Determine the (x, y) coordinate at the center of the cell enclosing the given text.  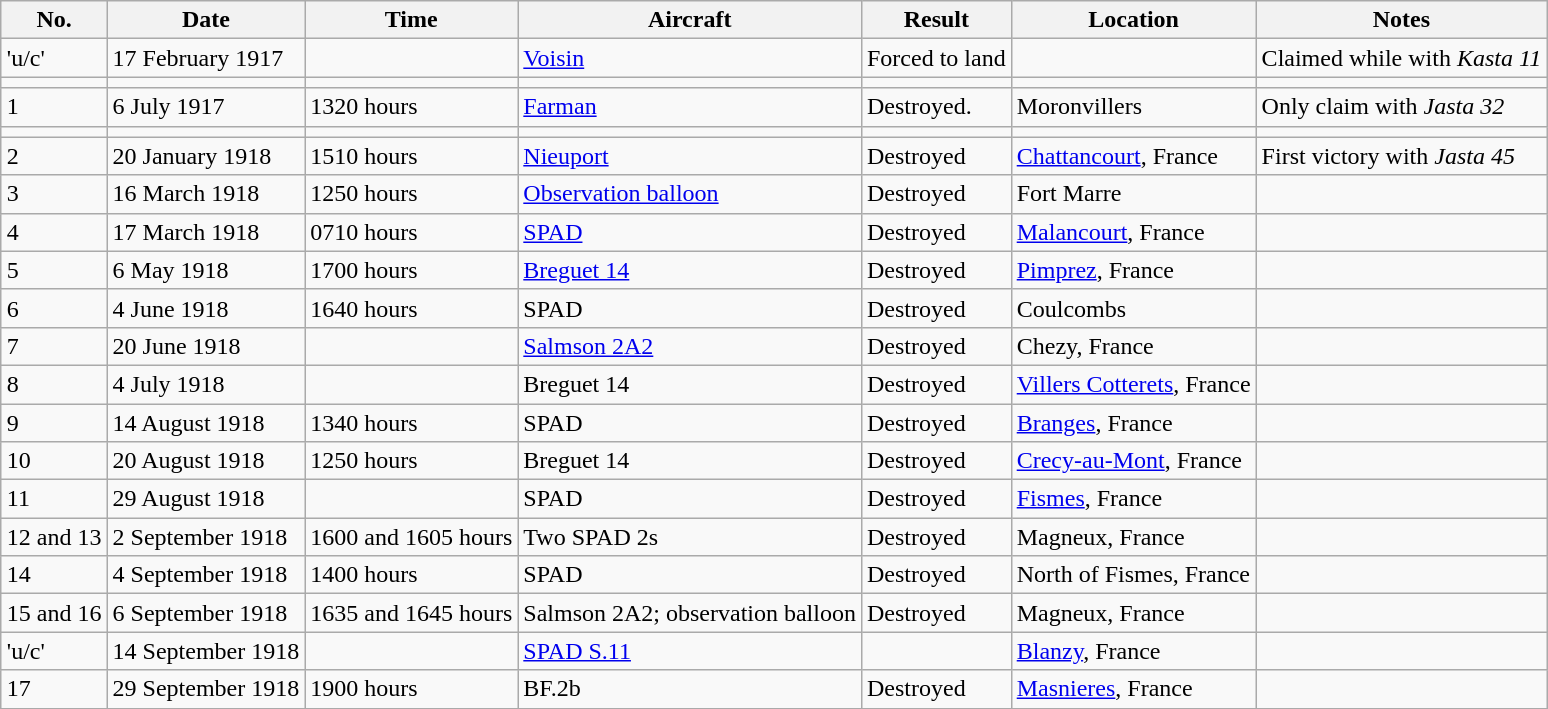
Fort Marre (1134, 194)
4 September 1918 (206, 575)
Date (206, 20)
Result (936, 20)
Farman (690, 107)
Coulcombs (1134, 308)
2 (54, 156)
20 January 1918 (206, 156)
29 August 1918 (206, 499)
1320 hours (412, 107)
Destroyed. (936, 107)
1640 hours (412, 308)
2 September 1918 (206, 537)
SPAD S.11 (690, 651)
9 (54, 423)
Blanzy, France (1134, 651)
17 (54, 689)
Crecy-au-Mont, France (1134, 461)
Only claim with Jasta 32 (1402, 107)
7 (54, 346)
Masnieres, France (1134, 689)
1400 hours (412, 575)
16 March 1918 (206, 194)
Moronvillers (1134, 107)
8 (54, 384)
14 August 1918 (206, 423)
4 June 1918 (206, 308)
Fismes, France (1134, 499)
17 February 1917 (206, 58)
Salmson 2A2; observation balloon (690, 613)
20 June 1918 (206, 346)
11 (54, 499)
4 July 1918 (206, 384)
12 and 13 (54, 537)
14 September 1918 (206, 651)
North of Fismes, France (1134, 575)
Location (1134, 20)
1700 hours (412, 270)
Malancourt, France (1134, 232)
Observation balloon (690, 194)
0710 hours (412, 232)
5 (54, 270)
Voisin (690, 58)
Claimed while with Kasta 11 (1402, 58)
Forced to land (936, 58)
1 (54, 107)
First victory with Jasta 45 (1402, 156)
No. (54, 20)
6 (54, 308)
6 September 1918 (206, 613)
1635 and 1645 hours (412, 613)
BF.2b (690, 689)
Villers Cotterets, France (1134, 384)
10 (54, 461)
Notes (1402, 20)
Two SPAD 2s (690, 537)
29 September 1918 (206, 689)
Chezy, France (1134, 346)
Aircraft (690, 20)
1600 and 1605 hours (412, 537)
20 August 1918 (206, 461)
3 (54, 194)
14 (54, 575)
Salmson 2A2 (690, 346)
Branges, France (1134, 423)
15 and 16 (54, 613)
1340 hours (412, 423)
6 July 1917 (206, 107)
17 March 1918 (206, 232)
Nieuport (690, 156)
6 May 1918 (206, 270)
1510 hours (412, 156)
1900 hours (412, 689)
Chattancourt, France (1134, 156)
Time (412, 20)
4 (54, 232)
Pimprez, France (1134, 270)
